Identify which cell holds the provided text, then report its (x, y) central coordinate. 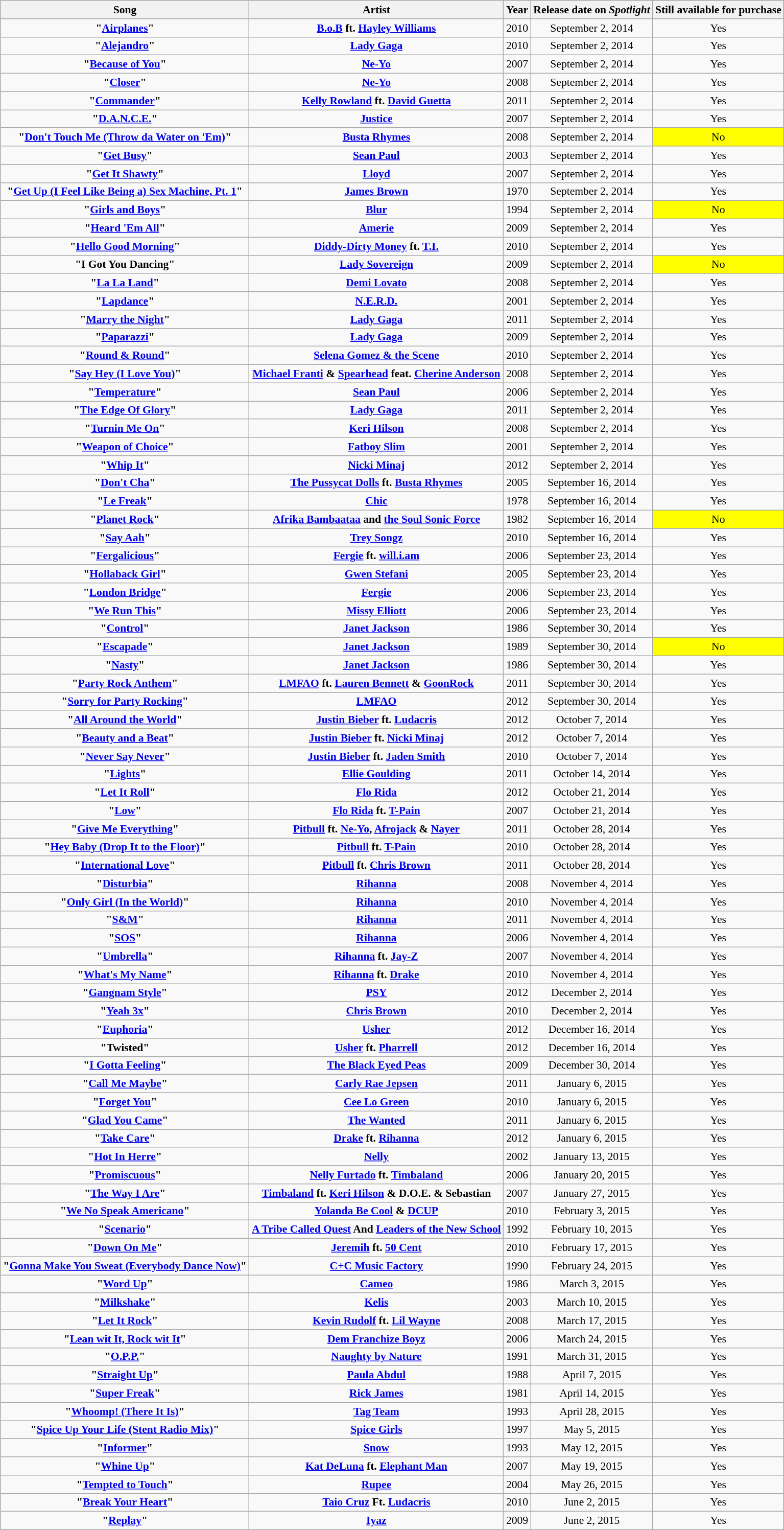
"S&M" (125, 920)
"Umbrella" (125, 956)
May 5, 2015 (591, 1430)
Demi Lovato (376, 283)
Year (517, 10)
"Never Say Never" (125, 756)
Pitbull ft. Ne-Yo, Afrojack & Nayer (376, 829)
"Forget You" (125, 1102)
Kat DeLuna ft. Elephant Man (376, 1466)
"Escapade" (125, 647)
LMFAO (376, 701)
Paula Abdul (376, 1375)
"Nasty" (125, 665)
Rupee (376, 1484)
"Hello Good Morning" (125, 246)
"Temperature" (125, 392)
Chris Brown (376, 1011)
Nicki Minaj (376, 465)
James Brown (376, 192)
1991 (517, 1357)
Missy Elliott (376, 610)
Lloyd (376, 173)
"Glad You Came" (125, 1120)
The Pussycat Dolls ft. Busta Rhymes (376, 483)
A Tribe Called Quest And Leaders of the New School (376, 1230)
"Hey Baby (Drop It to the Floor)" (125, 847)
"La La Land" (125, 283)
March 10, 2015 (591, 1302)
Rick James (376, 1393)
"Paparazzi" (125, 337)
"Airplanes" (125, 28)
Taio Cruz Ft. Ludacris (376, 1502)
"Only Girl (In the World)" (125, 901)
Timbaland ft. Keri Hilson & D.O.E. & Sebastian (376, 1193)
1981 (517, 1393)
"What's My Name" (125, 975)
December 30, 2014 (591, 1065)
"We No Speak Americano" (125, 1211)
"Word Up" (125, 1284)
Busta Rhymes (376, 137)
Still available for purchase (718, 10)
"Whine Up" (125, 1466)
"Let It Rock" (125, 1320)
2004 (517, 1484)
N.E.R.D. (376, 301)
"Control" (125, 629)
"Take Care" (125, 1139)
February 24, 2015 (591, 1266)
"Say Hey (I Love You)" (125, 374)
"We Run This" (125, 610)
Justin Bieber ft. Jaden Smith (376, 756)
Blur (376, 210)
"Turnin Me On" (125, 428)
"Commander" (125, 101)
"Heard 'Em All" (125, 228)
PSY (376, 992)
Keri Hilson (376, 428)
Kevin Rudolf ft. Lil Wayne (376, 1320)
"Lapdance" (125, 301)
"Say Aah" (125, 538)
"Le Freak" (125, 501)
"Twisted" (125, 1047)
"Party Rock Anthem" (125, 683)
Kelis (376, 1302)
"Disturbia" (125, 884)
1994 (517, 210)
"Get Busy" (125, 155)
February 3, 2015 (591, 1211)
"Super Freak" (125, 1393)
"Fergalicious" (125, 556)
Cameo (376, 1284)
"Lean wit It, Rock wit It" (125, 1338)
Lady Sovereign (376, 265)
Spice Girls (376, 1430)
"Milkshake" (125, 1302)
"Round & Round" (125, 356)
"I Gotta Feeling" (125, 1065)
Rihanna ft. Jay-Z (376, 956)
"The Edge Of Glory" (125, 410)
Justin Bieber ft. Nicki Minaj (376, 738)
"Let It Roll" (125, 793)
Trey Songz (376, 538)
1988 (517, 1375)
"D.A.N.C.E." (125, 119)
"Straight Up" (125, 1375)
Artist (376, 10)
March 3, 2015 (591, 1284)
Amerie (376, 228)
"Call Me Maybe" (125, 1084)
"Informer" (125, 1448)
"Gonna Make You Sweat (Everybody Dance Now)" (125, 1266)
"Girls and Boys" (125, 210)
April 28, 2015 (591, 1411)
March 31, 2015 (591, 1357)
October 14, 2014 (591, 774)
"Spice Up Your Life (Stent Radio Mix)" (125, 1430)
Michael Franti & Spearhead feat. Cherine Anderson (376, 374)
"All Around the World" (125, 720)
1992 (517, 1230)
Jeremih ft. 50 Cent (376, 1247)
Tag Team (376, 1411)
April 14, 2015 (591, 1393)
Ellie Goulding (376, 774)
Fergie ft. will.i.am (376, 556)
"Whoomp! (There It Is)" (125, 1411)
"O.P.P." (125, 1357)
May 12, 2015 (591, 1448)
"Alejandro" (125, 46)
Naughty by Nature (376, 1357)
January 13, 2015 (591, 1156)
February 17, 2015 (591, 1247)
Nelly Furtado ft. Timbaland (376, 1175)
Iyaz (376, 1521)
January 27, 2015 (591, 1193)
"Hollaback Girl" (125, 574)
Release date on Spotlight (591, 10)
Nelly (376, 1156)
Selena Gomez & the Scene (376, 356)
"Whip It" (125, 465)
"Lights" (125, 774)
Carly Rae Jepsen (376, 1084)
Fergie (376, 592)
"Get It Shawty" (125, 173)
"Don't Touch Me (Throw da Water on 'Em)" (125, 137)
April 7, 2015 (591, 1375)
Dem Franchize Boyz (376, 1338)
"Down On Me" (125, 1247)
"Planet Rock" (125, 519)
"Scenario" (125, 1230)
Justice (376, 119)
"The Way I Are" (125, 1193)
May 19, 2015 (591, 1466)
Pitbull ft. Chris Brown (376, 865)
"Closer" (125, 82)
Flo Rida (376, 793)
"Sorry for Party Rocking" (125, 701)
February 10, 2015 (591, 1230)
The Wanted (376, 1120)
"Because of You" (125, 64)
March 24, 2015 (591, 1338)
"Euphoria" (125, 1029)
"London Bridge" (125, 592)
Pitbull ft. T-Pain (376, 847)
1982 (517, 519)
2002 (517, 1156)
"Don't Cha" (125, 483)
"SOS" (125, 938)
"Replay" (125, 1521)
"Get Up (I Feel Like Being a) Sex Machine, Pt. 1" (125, 192)
Snow (376, 1448)
Yolanda Be Cool & DCUP (376, 1211)
Afrika Bambaataa and the Soul Sonic Force (376, 519)
1997 (517, 1430)
"Break Your Heart" (125, 1502)
Drake ft. Rihanna (376, 1139)
1970 (517, 192)
"International Love" (125, 865)
Flo Rida ft. T-Pain (376, 810)
C+C Music Factory (376, 1266)
"Low" (125, 810)
1978 (517, 501)
Song (125, 10)
January 20, 2015 (591, 1175)
"Weapon of Choice" (125, 447)
The Black Eyed Peas (376, 1065)
Cee Lo Green (376, 1102)
"Beauty and a Beat" (125, 738)
"Yeah 3x" (125, 1011)
Diddy-Dirty Money ft. T.I. (376, 246)
"Promiscuous" (125, 1175)
March 17, 2015 (591, 1320)
1990 (517, 1266)
May 26, 2015 (591, 1484)
"Gangnam Style" (125, 992)
Fatboy Slim (376, 447)
Usher ft. Pharrell (376, 1047)
"Give Me Everything" (125, 829)
B.o.B ft. Hayley Williams (376, 28)
Justin Bieber ft. Ludacris (376, 720)
Gwen Stefani (376, 574)
Chic (376, 501)
LMFAO ft. Lauren Bennett & GoonRock (376, 683)
Rihanna ft. Drake (376, 975)
Kelly Rowland ft. David Guetta (376, 101)
"Tempted to Touch" (125, 1484)
"Marry the Night" (125, 319)
"Hot In Herre" (125, 1156)
"I Got You Dancing" (125, 265)
Usher (376, 1029)
1989 (517, 647)
